Extract the [X, Y] coordinate from the center of the cell holding the provided text.  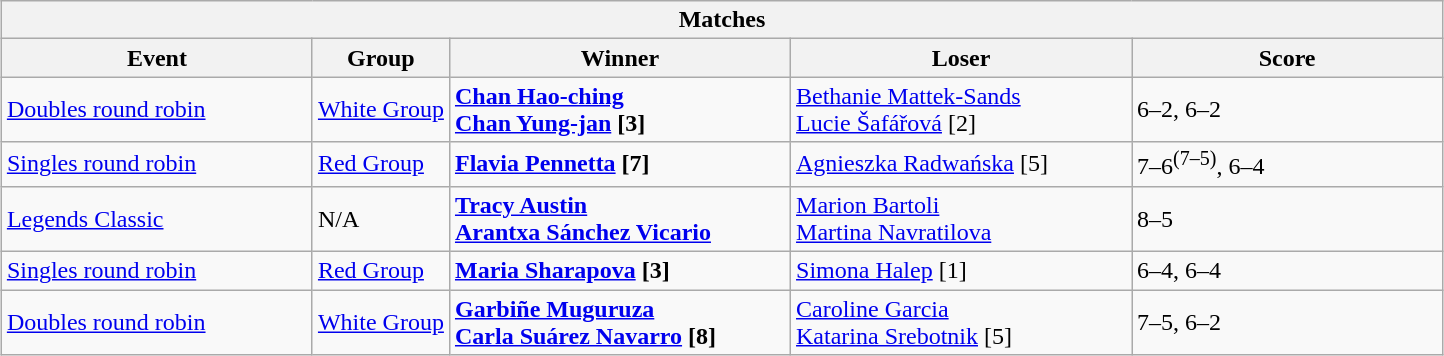
8–5 [1288, 218]
Caroline Garcia Katarina Srebotnik [5] [962, 322]
Garbiñe Muguruza Carla Suárez Navarro [8] [620, 322]
Chan Hao-ching Chan Yung-jan [3] [620, 110]
Winner [620, 58]
6–2, 6–2 [1288, 110]
Group [380, 58]
7–6(7–5), 6–4 [1288, 164]
Simona Halep [1] [962, 271]
Score [1288, 58]
Tracy Austin Arantxa Sánchez Vicario [620, 218]
Event [156, 58]
Maria Sharapova [3] [620, 271]
Legends Classic [156, 218]
Flavia Pennetta [7] [620, 164]
Bethanie Mattek-Sands Lucie Šafářová [2] [962, 110]
Marion Bartoli Martina Navratilova [962, 218]
Loser [962, 58]
N/A [380, 218]
Agnieszka Radwańska [5] [962, 164]
Matches [722, 20]
6–4, 6–4 [1288, 271]
7–5, 6–2 [1288, 322]
